Locate the cell with the specified text and output its (X, Y) center coordinate. 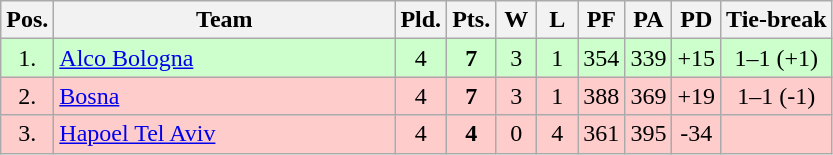
354 (602, 58)
2. (28, 96)
339 (648, 58)
3. (28, 134)
1–1 (-1) (777, 96)
PF (602, 20)
Tie-break (777, 20)
Team (224, 20)
-34 (696, 134)
369 (648, 96)
PD (696, 20)
0 (516, 134)
361 (602, 134)
L (558, 20)
1. (28, 58)
+15 (696, 58)
388 (602, 96)
395 (648, 134)
Pos. (28, 20)
PA (648, 20)
1–1 (+1) (777, 58)
Hapoel Tel Aviv (224, 134)
Alco Bologna (224, 58)
Bosna (224, 96)
Pld. (421, 20)
Pts. (472, 20)
W (516, 20)
+19 (696, 96)
